Capture the cell that displays the provided text and extract its [X, Y] central coordinate. 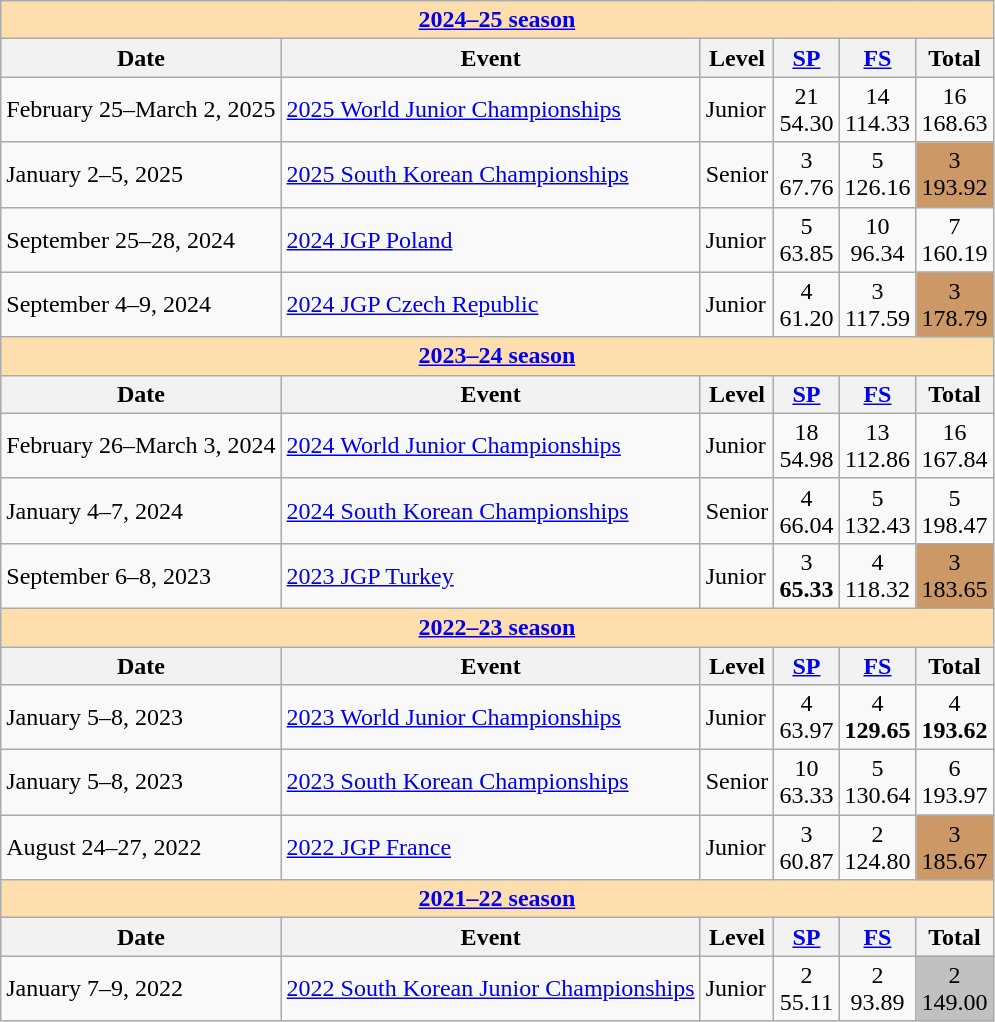
16 167.84 [954, 446]
2022–23 season [497, 627]
September 6–8, 2023 [141, 576]
6 193.97 [954, 782]
21 54.30 [806, 110]
14 114.33 [878, 110]
5 63.85 [806, 240]
2 124.80 [878, 848]
2024 World Junior Championships [490, 446]
2024–25 season [497, 20]
3 65.33 [806, 576]
13 112.86 [878, 446]
2023 South Korean Championships [490, 782]
2023–24 season [497, 356]
4 193.62 [954, 718]
2 149.00 [954, 988]
7 160.19 [954, 240]
2022 JGP France [490, 848]
4 61.20 [806, 304]
2024 JGP Poland [490, 240]
2025 World Junior Championships [490, 110]
2021–22 season [497, 899]
2023 World Junior Championships [490, 718]
3 178.79 [954, 304]
2024 South Korean Championships [490, 510]
5 132.43 [878, 510]
2024 JGP Czech Republic [490, 304]
4 129.65 [878, 718]
January 7–9, 2022 [141, 988]
5 130.64 [878, 782]
10 63.33 [806, 782]
3 67.76 [806, 174]
3 193.92 [954, 174]
5 126.16 [878, 174]
3 117.59 [878, 304]
2022 South Korean Junior Championships [490, 988]
February 26–March 3, 2024 [141, 446]
2025 South Korean Championships [490, 174]
September 4–9, 2024 [141, 304]
2023 JGP Turkey [490, 576]
18 54.98 [806, 446]
3 183.65 [954, 576]
5 198.47 [954, 510]
4 118.32 [878, 576]
16 168.63 [954, 110]
10 96.34 [878, 240]
January 2–5, 2025 [141, 174]
2 55.11 [806, 988]
4 66.04 [806, 510]
August 24–27, 2022 [141, 848]
3 185.67 [954, 848]
February 25–March 2, 2025 [141, 110]
January 4–7, 2024 [141, 510]
September 25–28, 2024 [141, 240]
3 60.87 [806, 848]
2 93.89 [878, 988]
4 63.97 [806, 718]
